Identify which cell holds the provided text, then report its (x, y) central coordinate. 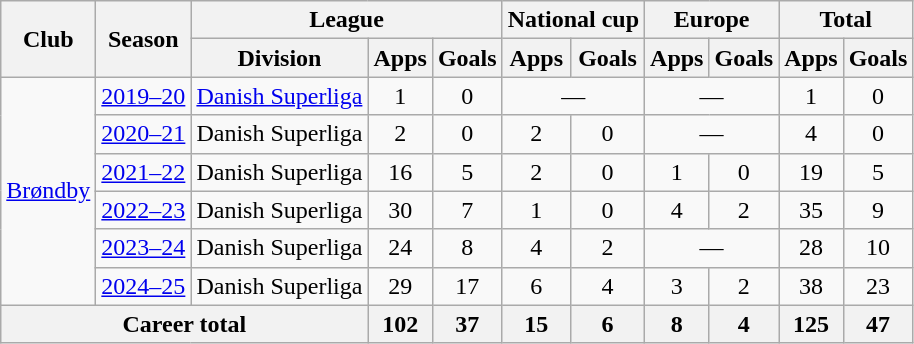
16 (400, 172)
National cup (573, 20)
28 (811, 248)
35 (811, 210)
Total (846, 20)
17 (467, 286)
2024–25 (144, 286)
League (346, 20)
Brøndby (48, 191)
2022–23 (144, 210)
Club (48, 39)
15 (536, 324)
19 (811, 172)
38 (811, 286)
24 (400, 248)
125 (811, 324)
Career total (184, 324)
2023–24 (144, 248)
47 (878, 324)
Division (280, 58)
10 (878, 248)
2020–21 (144, 134)
Europe (712, 20)
37 (467, 324)
2019–20 (144, 96)
30 (400, 210)
2021–22 (144, 172)
23 (878, 286)
Season (144, 39)
29 (400, 286)
9 (878, 210)
7 (467, 210)
102 (400, 324)
3 (677, 286)
